Search for the cell housing the specified text and yield its [x, y] center coordinate. 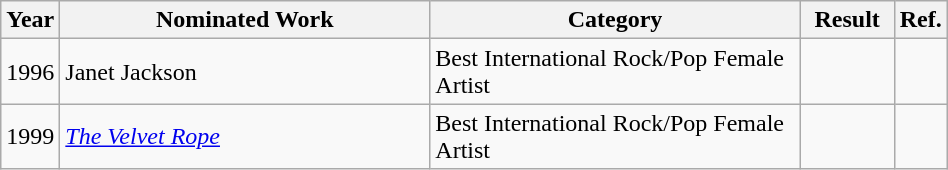
Category [615, 20]
Year [30, 20]
Result [847, 20]
1999 [30, 136]
The Velvet Rope [245, 136]
Janet Jackson [245, 72]
1996 [30, 72]
Nominated Work [245, 20]
Ref. [920, 20]
